Capture the cell that displays the provided text and extract its [x, y] central coordinate. 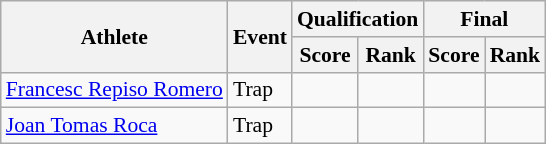
Final [484, 19]
Joan Tomas Roca [114, 126]
Qualification [358, 19]
Athlete [114, 36]
Francesc Repiso Romero [114, 90]
Event [260, 36]
